From the cell containing the given text, extract its center point as (X, Y) coordinate. 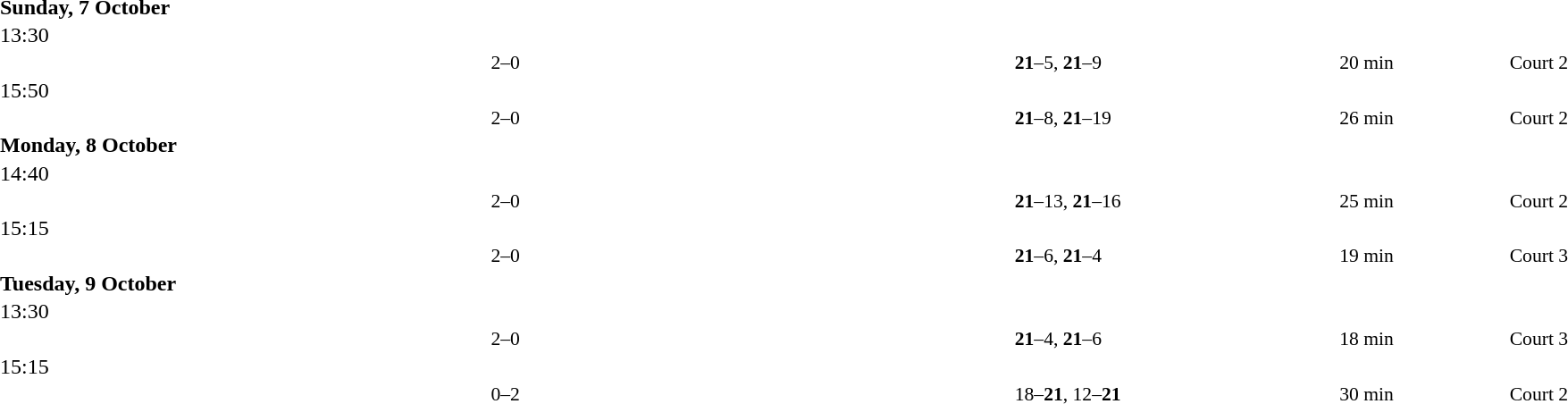
21–4, 21–6 (1175, 339)
26 min (1422, 118)
18 min (1422, 339)
21–8, 21–19 (1175, 118)
21–5, 21–9 (1175, 63)
21–13, 21–16 (1175, 200)
20 min (1422, 63)
21–6, 21–4 (1175, 256)
19 min (1422, 256)
25 min (1422, 200)
